Search for the cell housing the specified text and yield its [X, Y] center coordinate. 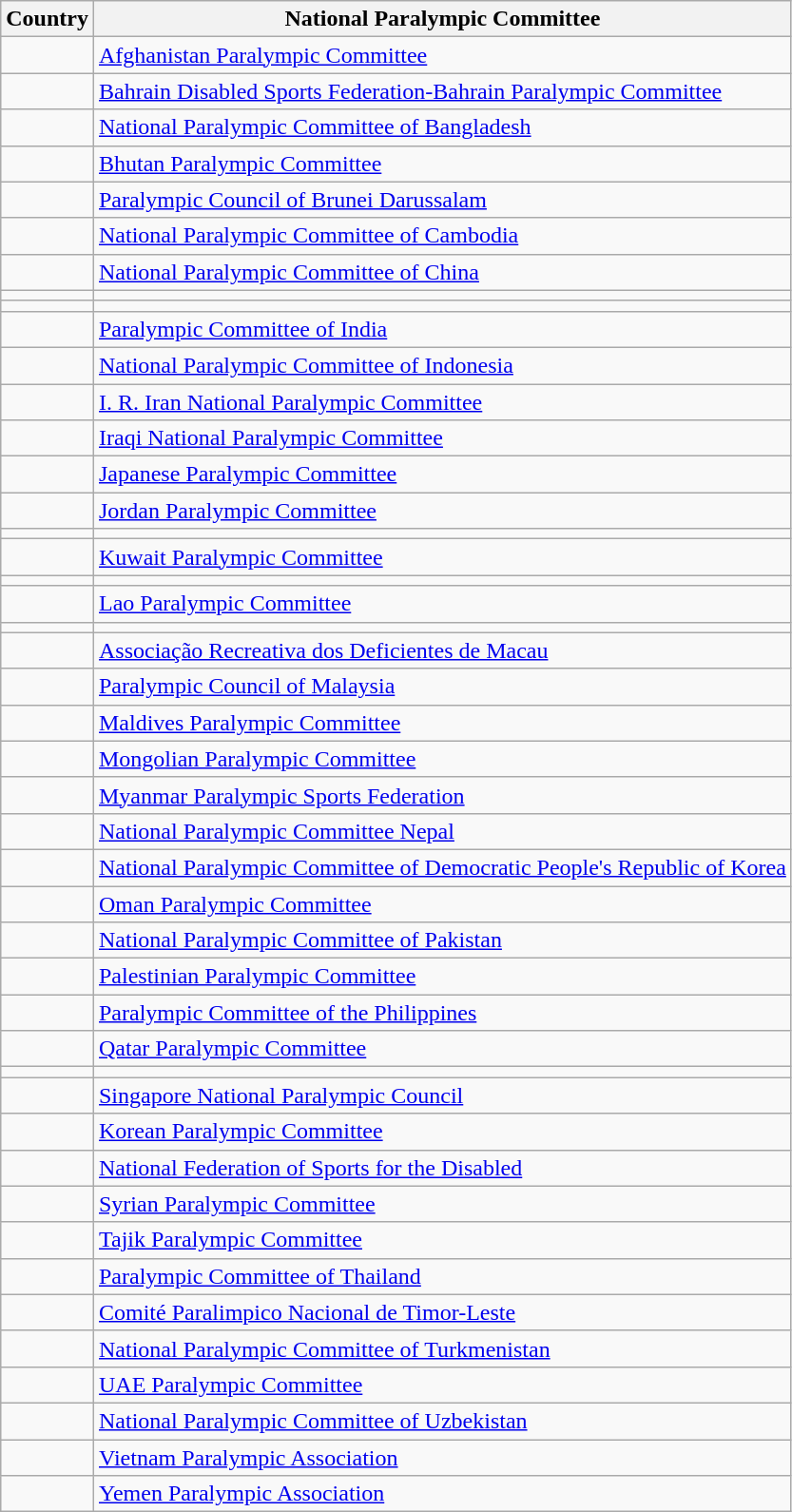
National Paralympic Committee of Bangladesh [442, 127]
National Paralympic Committee of Democratic People's Republic of Korea [442, 867]
Tajik Paralympic Committee [442, 1240]
Paralympic Committee of the Philippines [442, 1013]
Bahrain Disabled Sports Federation-Bahrain Paralympic Committee [442, 91]
Korean Paralympic Committee [442, 1132]
I. R. Iran National Paralympic Committee [442, 402]
Bhutan Paralympic Committee [442, 164]
National Paralympic Committee Nepal [442, 831]
Yemen Paralympic Association [442, 1494]
Paralympic Committee of Thailand [442, 1276]
National Paralympic Committee [442, 19]
Vietnam Paralympic Association [442, 1458]
Palestinian Paralympic Committee [442, 977]
Iraqi National Paralympic Committee [442, 438]
Oman Paralympic Committee [442, 904]
Associação Recreativa dos Deficientes de Macau [442, 650]
Syrian Paralympic Committee [442, 1204]
Qatar Paralympic Committee [442, 1049]
Lao Paralympic Committee [442, 604]
Paralympic Council of Brunei Darussalam [442, 200]
Japanese Paralympic Committee [442, 475]
National Paralympic Committee of Cambodia [442, 236]
Paralympic Committee of India [442, 329]
Singapore National Paralympic Council [442, 1095]
National Paralympic Committee of Turkmenistan [442, 1348]
Afghanistan Paralympic Committee [442, 55]
Comité Paralimpico Nacional de Timor-Leste [442, 1312]
National Paralympic Committee of Indonesia [442, 365]
Mongolian Paralympic Committee [442, 759]
Maldives Paralympic Committee [442, 723]
Kuwait Paralympic Committee [442, 557]
Myanmar Paralympic Sports Federation [442, 795]
National Paralympic Committee of China [442, 272]
Country [48, 19]
Jordan Paralympic Committee [442, 511]
National Paralympic Committee of Uzbekistan [442, 1421]
National Federation of Sports for the Disabled [442, 1168]
UAE Paralympic Committee [442, 1385]
National Paralympic Committee of Pakistan [442, 940]
Paralympic Council of Malaysia [442, 687]
